From the cell containing the given text, extract its center point as [x, y] coordinate. 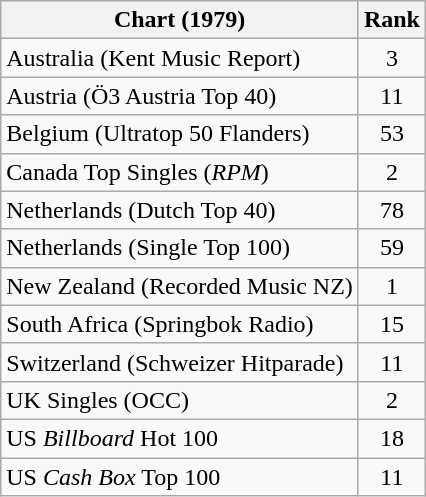
US Billboard Hot 100 [180, 438]
Rank [392, 20]
Netherlands (Dutch Top 40) [180, 210]
Chart (1979) [180, 20]
18 [392, 438]
78 [392, 210]
UK Singles (OCC) [180, 400]
US Cash Box Top 100 [180, 477]
1 [392, 286]
Australia (Kent Music Report) [180, 58]
59 [392, 248]
15 [392, 324]
3 [392, 58]
Canada Top Singles (RPM) [180, 172]
South Africa (Springbok Radio) [180, 324]
New Zealand (Recorded Music NZ) [180, 286]
53 [392, 134]
Switzerland (Schweizer Hitparade) [180, 362]
Belgium (Ultratop 50 Flanders) [180, 134]
Netherlands (Single Top 100) [180, 248]
Austria (Ö3 Austria Top 40) [180, 96]
